Extract the (x, y) coordinate from the center of the cell holding the provided text.  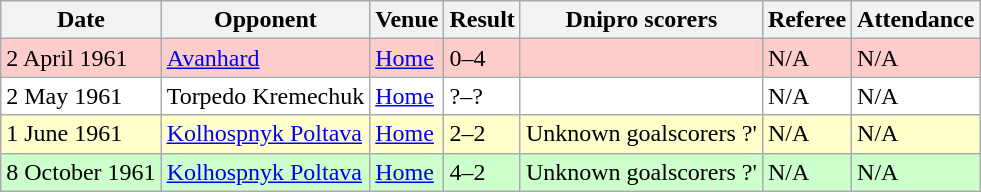
4–2 (482, 172)
Dnipro scorers (641, 20)
?–? (482, 96)
Attendance (916, 20)
Opponent (266, 20)
Avanhard (266, 58)
1 June 1961 (81, 134)
Venue (407, 20)
Referee (806, 20)
2 April 1961 (81, 58)
2–2 (482, 134)
0–4 (482, 58)
8 October 1961 (81, 172)
Date (81, 20)
2 May 1961 (81, 96)
Result (482, 20)
Torpedo Kremechuk (266, 96)
